Search for the cell housing the specified text and yield its [X, Y] center coordinate. 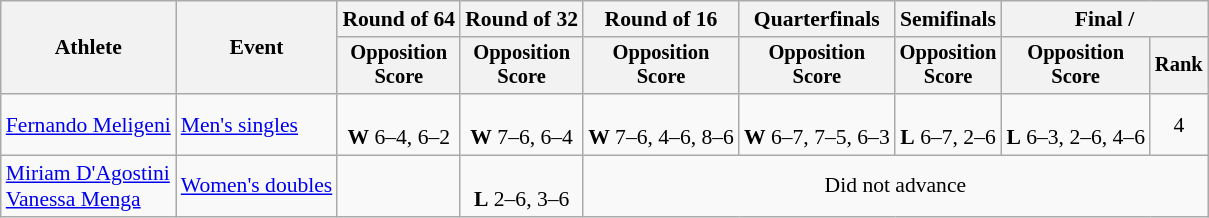
Round of 64 [398, 19]
L 6–7, 2–6 [948, 124]
4 [1179, 124]
Rank [1179, 66]
Quarterfinals [817, 19]
W 7–6, 4–6, 8–6 [661, 124]
Miriam D'AgostiniVanessa Menga [88, 186]
L 2–6, 3–6 [522, 186]
L 6–3, 2–6, 4–6 [1076, 124]
Athlete [88, 48]
Men's singles [257, 124]
W 6–7, 7–5, 6–3 [817, 124]
Round of 32 [522, 19]
Women's doubles [257, 186]
W 6–4, 6–2 [398, 124]
Semifinals [948, 19]
W 7–6, 6–4 [522, 124]
Round of 16 [661, 19]
Fernando Meligeni [88, 124]
Final / [1104, 19]
Event [257, 48]
Did not advance [896, 186]
